Search for the cell housing the specified text and yield its (x, y) center coordinate. 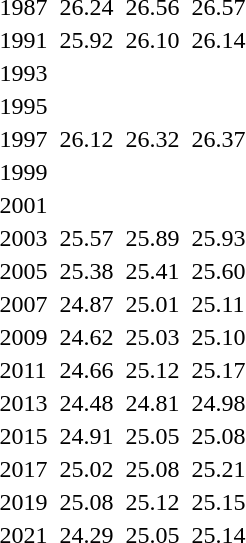
24.48 (86, 403)
25.92 (86, 40)
25.03 (152, 337)
26.10 (152, 40)
24.87 (86, 304)
24.62 (86, 337)
24.66 (86, 370)
25.05 (152, 436)
25.89 (152, 238)
26.12 (86, 139)
24.81 (152, 403)
26.32 (152, 139)
24.91 (86, 436)
25.02 (86, 469)
25.38 (86, 271)
25.01 (152, 304)
25.57 (86, 238)
25.41 (152, 271)
